Output the [x, y] coordinate of the center of the cell containing the given text.  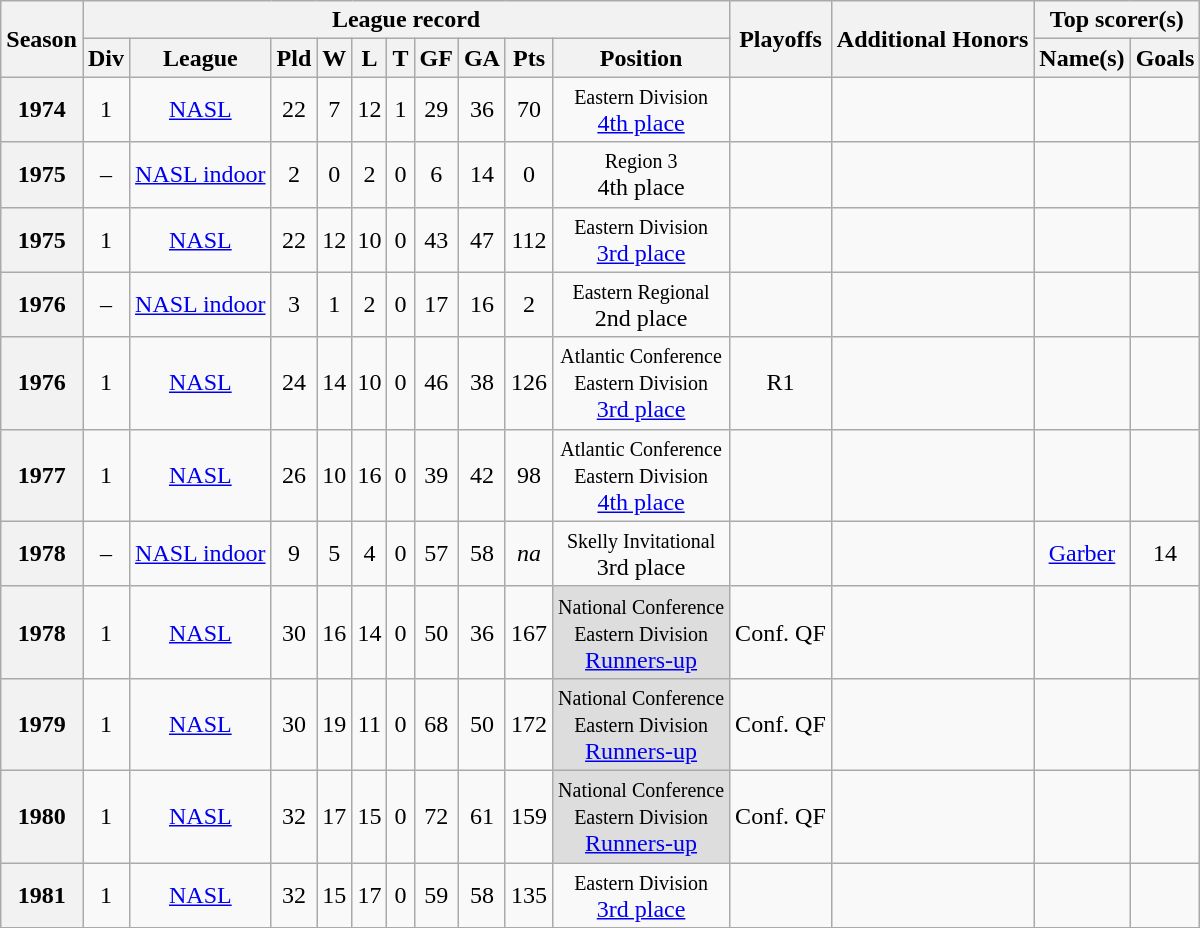
5 [334, 554]
167 [528, 632]
159 [528, 816]
GF [436, 58]
Name(s) [1082, 58]
47 [482, 240]
1980 [42, 816]
Eastern Regional2nd place [642, 304]
46 [436, 383]
3 [294, 304]
61 [482, 816]
R1 [781, 383]
112 [528, 240]
9 [294, 554]
L [370, 58]
26 [294, 475]
39 [436, 475]
Garber [1082, 554]
na [528, 554]
Region 34th place [642, 174]
Playoffs [781, 39]
Atlantic ConferenceEastern Division4th place [642, 475]
11 [370, 724]
24 [294, 383]
70 [528, 110]
57 [436, 554]
42 [482, 475]
126 [528, 383]
1977 [42, 475]
Eastern Division4th place [642, 110]
68 [436, 724]
135 [528, 894]
Additional Honors [932, 39]
Pts [528, 58]
T [400, 58]
6 [436, 174]
4 [370, 554]
League [201, 58]
Season [42, 39]
Top scorer(s) [1117, 20]
Div [106, 58]
Position [642, 58]
1974 [42, 110]
Atlantic ConferenceEastern Division3rd place [642, 383]
172 [528, 724]
43 [436, 240]
League record [406, 20]
Goals [1165, 58]
1981 [42, 894]
W [334, 58]
29 [436, 110]
Skelly Invitational3rd place [642, 554]
GA [482, 58]
7 [334, 110]
38 [482, 383]
98 [528, 475]
1979 [42, 724]
72 [436, 816]
59 [436, 894]
Pld [294, 58]
19 [334, 724]
